Extract the (X, Y) coordinate from the center of the cell holding the provided text.  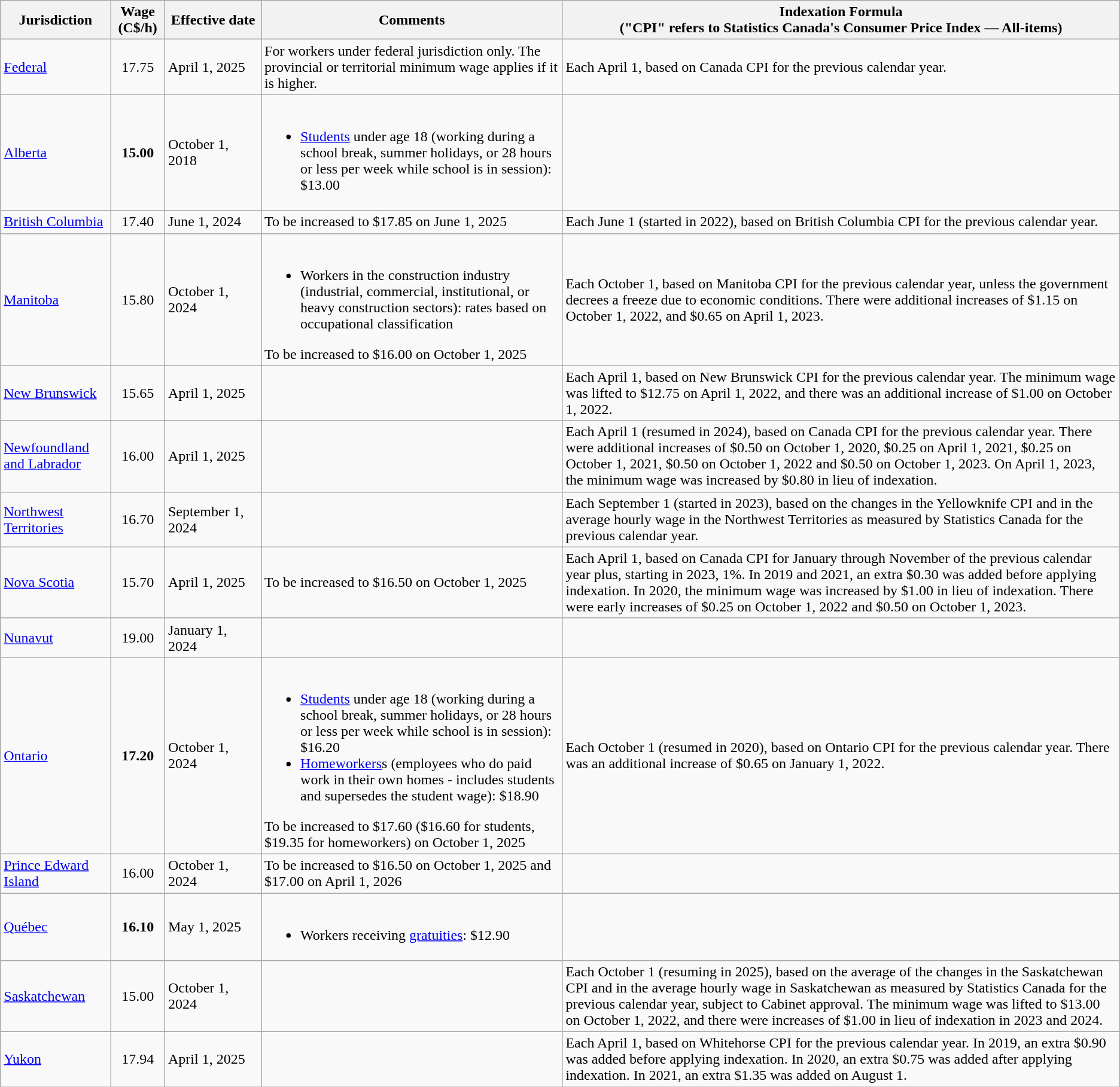
Each June 1 (started in 2022), based on British Columbia CPI for the previous calendar year. (841, 222)
September 1, 2024 (213, 519)
17.75 (138, 67)
British Columbia (56, 222)
January 1, 2024 (213, 638)
Each October 1 (resumed in 2020), based on Ontario CPI for the previous calendar year. There was an additional increase of $0.65 on January 1, 2022. (841, 755)
Northwest Territories (56, 519)
Indexation Formula("CPI" refers to Statistics Canada's Consumer Price Index — All-items) (841, 20)
Comments (412, 20)
16.10 (138, 926)
15.70 (138, 583)
Yukon (56, 1059)
New Brunswick (56, 393)
To be increased to $16.50 on October 1, 2025 (412, 583)
Each April 1, based on Canada CPI for the previous calendar year. (841, 67)
May 1, 2025 (213, 926)
To be increased to $17.85 on June 1, 2025 (412, 222)
October 1, 2018 (213, 153)
Wage (C$/h) (138, 20)
Alberta (56, 153)
17.40 (138, 222)
Ontario (56, 755)
Students under age 18 (working during a school break, summer holidays, or 28 hours or less per week while school is in session): $13.00 (412, 153)
Workers receiving gratuities: $12.90 (412, 926)
17.20 (138, 755)
Saskatchewan (56, 997)
June 1, 2024 (213, 222)
19.00 (138, 638)
Nova Scotia (56, 583)
16.70 (138, 519)
To be increased to $16.50 on October 1, 2025 and $17.00 on April 1, 2026 (412, 873)
Nunavut (56, 638)
For workers under federal jurisdiction only. The provincial or territorial minimum wage applies if it is higher. (412, 67)
Jurisdiction (56, 20)
17.94 (138, 1059)
Newfoundland and Labrador (56, 456)
15.65 (138, 393)
Québec (56, 926)
Effective date (213, 20)
Manitoba (56, 299)
Federal (56, 67)
Prince Edward Island (56, 873)
15.80 (138, 299)
